Capture the cell that displays the provided text and extract its (X, Y) central coordinate. 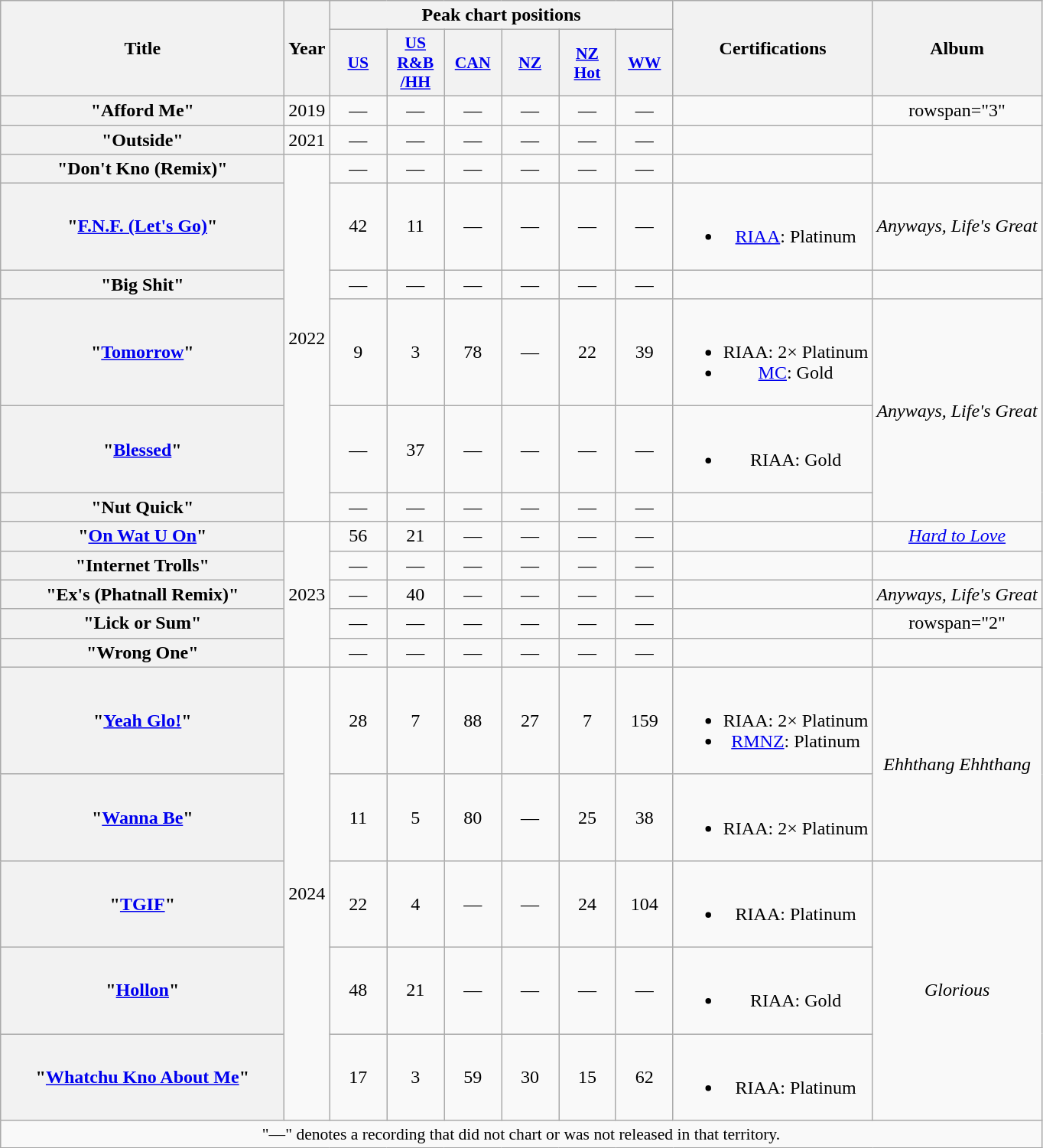
27 (531, 720)
"—" denotes a recording that did not chart or was not released in that territory. (521, 1134)
56 (358, 536)
"On Wat U On" (142, 536)
2022 (307, 338)
2021 (307, 140)
30 (531, 1077)
17 (358, 1077)
"Tomorrow" (142, 353)
Glorious (957, 990)
Ehhthang Ehhthang (957, 763)
4 (416, 904)
"Blessed" (142, 450)
Year (307, 49)
5 (416, 817)
"Outside" (142, 140)
39 (644, 353)
rowspan="3" (957, 110)
25 (587, 817)
159 (644, 720)
2024 (307, 893)
37 (416, 450)
rowspan="2" (957, 623)
"Afford Me" (142, 110)
"Ex's (Phatnall Remix)" (142, 594)
2019 (307, 110)
"Lick or Sum" (142, 623)
"Wrong One" (142, 652)
42 (358, 226)
Title (142, 49)
15 (587, 1077)
40 (416, 594)
Peak chart positions (502, 15)
Certifications (772, 49)
RIAA: 2× Platinum (772, 817)
62 (644, 1077)
80 (473, 817)
"Big Shit" (142, 285)
RIAA: 2× PlatinumRMNZ: Platinum (772, 720)
2023 (307, 594)
WW (644, 63)
NZHot (587, 63)
104 (644, 904)
"TGIF" (142, 904)
"Yeah Glo!" (142, 720)
88 (473, 720)
78 (473, 353)
"Hollon" (142, 990)
NZ (531, 63)
"Nut Quick" (142, 507)
28 (358, 720)
US (358, 63)
"Wanna Be" (142, 817)
"Don't Kno (Remix)" (142, 169)
38 (644, 817)
48 (358, 990)
"F.N.F. (Let's Go)" (142, 226)
"Internet Trolls" (142, 565)
"Whatchu Kno About Me" (142, 1077)
59 (473, 1077)
Album (957, 49)
9 (358, 353)
24 (587, 904)
USR&B/HH (416, 63)
Hard to Love (957, 536)
RIAA: 2× PlatinumMC: Gold (772, 353)
CAN (473, 63)
